Scan for the cell matching the given text and deliver its (X, Y) coordinate at center. 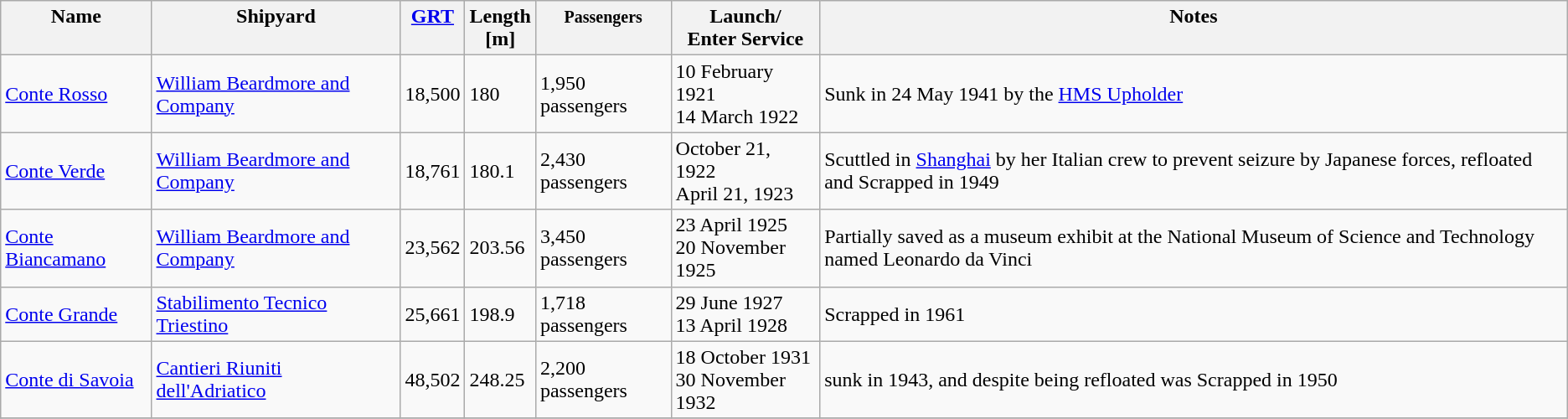
18 October 193130 November 1932 (745, 380)
October 21, 1922April 21, 1923 (745, 171)
1,718 passengers (603, 313)
10 February 192114 March 1922 (745, 94)
Launch/ Enter Service (745, 28)
Conte Verde (76, 171)
2,200 passengers (603, 380)
Length[m] (500, 28)
Stabilimento Tecnico Triestino (276, 313)
48,502 (432, 380)
Notes (1194, 28)
Partially saved as a museum exhibit at the National Museum of Science and Technology named Leonardo da Vinci (1194, 248)
2,430 passengers (603, 171)
Conte Biancamano (76, 248)
Conte di Savoia (76, 380)
23 April 192520 November 1925 (745, 248)
Scrapped in 1961 (1194, 313)
Name (76, 28)
Passengers (603, 28)
GRT (432, 28)
18,500 (432, 94)
180.1 (500, 171)
3,450 passengers (603, 248)
Cantieri Riuniti dell'Adriatico (276, 380)
Scuttled in Shanghai by her Italian crew to prevent seizure by Japanese forces, refloated and Scrapped in 1949 (1194, 171)
18,761 (432, 171)
1,950 passengers (603, 94)
Conte Rosso (76, 94)
25,661 (432, 313)
180 (500, 94)
203.56 (500, 248)
23,562 (432, 248)
Sunk in 24 May 1941 by the HMS Upholder (1194, 94)
Conte Grande (76, 313)
sunk in 1943, and despite being refloated was Scrapped in 1950 (1194, 380)
29 June 192713 April 1928 (745, 313)
248.25 (500, 380)
Shipyard (276, 28)
198.9 (500, 313)
